Determine the (X, Y) coordinate at the center of the cell enclosing the given text.  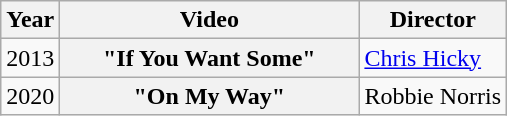
Robbie Norris (433, 96)
Director (433, 20)
Year (30, 20)
Chris Hicky (433, 58)
2020 (30, 96)
Video (210, 20)
2013 (30, 58)
"On My Way" (210, 96)
"If You Want Some" (210, 58)
